Detect which cell encompasses the target text, then output its [X, Y] center coordinate. 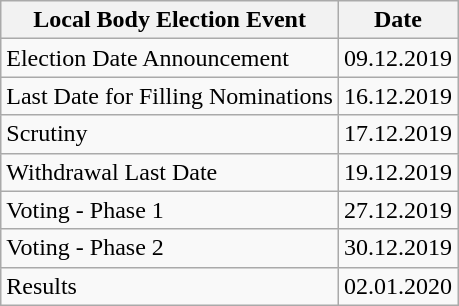
Results [170, 286]
09.12.2019 [398, 58]
Election Date Announcement [170, 58]
19.12.2019 [398, 172]
Local Body Election Event [170, 20]
Voting - Phase 2 [170, 248]
Last Date for Filling Nominations [170, 96]
27.12.2019 [398, 210]
Date [398, 20]
Scrutiny [170, 134]
Withdrawal Last Date [170, 172]
16.12.2019 [398, 96]
17.12.2019 [398, 134]
30.12.2019 [398, 248]
02.01.2020 [398, 286]
Voting - Phase 1 [170, 210]
